Extract the (x, y) coordinate from the center of the cell holding the provided text.  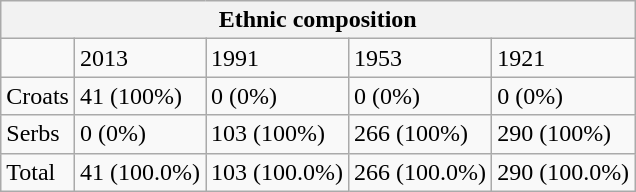
Total (38, 172)
Serbs (38, 134)
103 (100.0%) (278, 172)
Ethnic composition (318, 20)
103 (100%) (278, 134)
266 (100%) (420, 134)
1991 (278, 58)
290 (100.0%) (564, 172)
41 (100%) (140, 96)
1953 (420, 58)
2013 (140, 58)
1921 (564, 58)
41 (100.0%) (140, 172)
Croats (38, 96)
290 (100%) (564, 134)
266 (100.0%) (420, 172)
